Search for the cell housing the specified text and yield its [x, y] center coordinate. 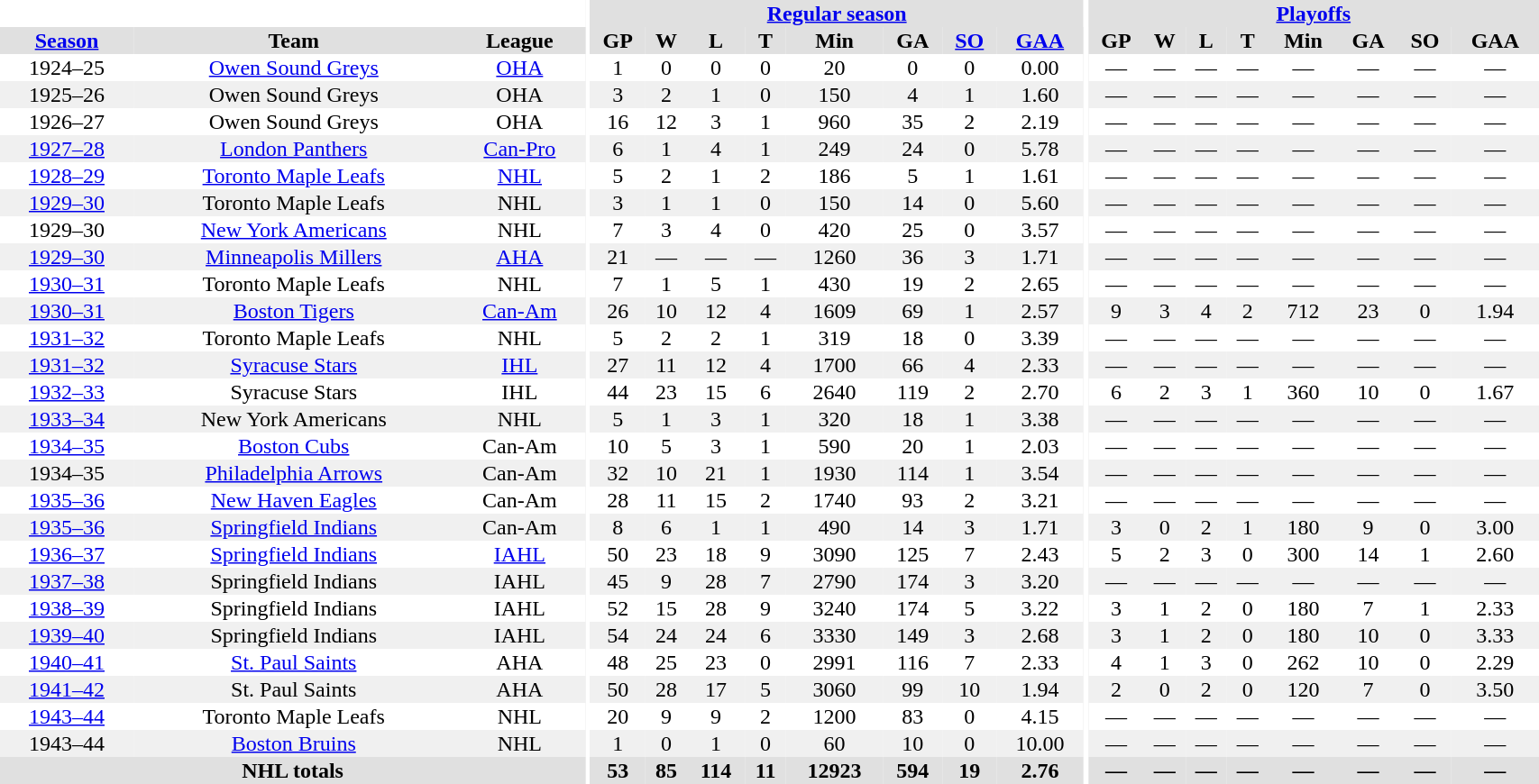
Playoffs [1313, 14]
1939–40 [67, 635]
1740 [835, 500]
320 [835, 419]
1940–41 [67, 662]
27 [618, 365]
262 [1304, 662]
3.20 [1040, 581]
1938–39 [67, 608]
52 [618, 608]
93 [912, 500]
3060 [835, 689]
Can-Pro [520, 149]
2.29 [1495, 662]
36 [912, 257]
35 [912, 122]
85 [666, 770]
0.00 [1040, 68]
1926–27 [67, 122]
5.60 [1040, 203]
45 [618, 581]
319 [835, 338]
430 [835, 284]
2991 [835, 662]
420 [835, 230]
149 [912, 635]
2.60 [1495, 554]
120 [1304, 689]
3.50 [1495, 689]
16 [618, 122]
712 [1304, 311]
44 [618, 392]
490 [835, 527]
NHL totals [292, 770]
119 [912, 392]
3.38 [1040, 419]
12923 [835, 770]
10.00 [1040, 743]
1.60 [1040, 95]
3330 [835, 635]
1700 [835, 365]
590 [835, 446]
Team [294, 41]
2790 [835, 581]
249 [835, 149]
Philadelphia Arrows [294, 473]
1260 [835, 257]
London Panthers [294, 149]
3090 [835, 554]
1936–37 [67, 554]
54 [618, 635]
2.65 [1040, 284]
1927–28 [67, 149]
Minneapolis Millers [294, 257]
1941–42 [67, 689]
83 [912, 716]
2.43 [1040, 554]
48 [618, 662]
New Haven Eagles [294, 500]
99 [912, 689]
4.15 [1040, 716]
960 [835, 122]
1609 [835, 311]
Boston Tigers [294, 311]
2.57 [1040, 311]
3240 [835, 608]
1937–38 [67, 581]
125 [912, 554]
300 [1304, 554]
3.22 [1040, 608]
1925–26 [67, 95]
3.21 [1040, 500]
1930 [835, 473]
Boston Cubs [294, 446]
69 [912, 311]
3.39 [1040, 338]
2.19 [1040, 122]
3.33 [1495, 635]
1932–33 [67, 392]
Season [67, 41]
8 [618, 527]
1.61 [1040, 176]
116 [912, 662]
2.70 [1040, 392]
186 [835, 176]
26 [618, 311]
3.00 [1495, 527]
Regular season [837, 14]
2640 [835, 392]
1200 [835, 716]
League [520, 41]
5.78 [1040, 149]
Boston Bruins [294, 743]
1933–34 [67, 419]
1.67 [1495, 392]
53 [618, 770]
1928–29 [67, 176]
32 [618, 473]
2.76 [1040, 770]
60 [835, 743]
66 [912, 365]
2.68 [1040, 635]
360 [1304, 392]
17 [716, 689]
594 [912, 770]
3.57 [1040, 230]
1924–25 [67, 68]
2.03 [1040, 446]
3.54 [1040, 473]
